Search for the cell housing the specified text and yield its (x, y) center coordinate. 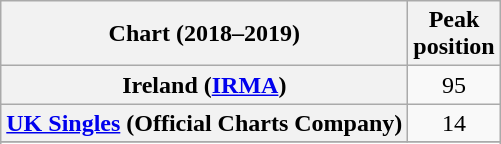
Peakposition (454, 34)
UK Singles (Official Charts Company) (204, 123)
95 (454, 85)
Chart (2018–2019) (204, 34)
14 (454, 123)
Ireland (IRMA) (204, 85)
